Extract the [x, y] coordinate from the center of the cell holding the provided text.  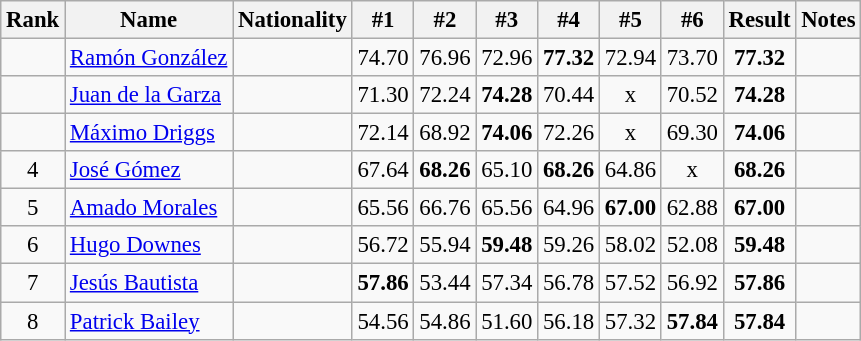
72.14 [383, 133]
70.44 [569, 95]
54.86 [445, 321]
59.26 [569, 245]
72.96 [507, 58]
57.34 [507, 283]
66.76 [445, 208]
7 [33, 283]
56.72 [383, 245]
68.92 [445, 133]
74.70 [383, 58]
62.88 [692, 208]
58.02 [631, 245]
Notes [828, 20]
Rank [33, 20]
72.24 [445, 95]
53.44 [445, 283]
67.64 [383, 170]
#5 [631, 20]
65.10 [507, 170]
56.18 [569, 321]
#1 [383, 20]
Máximo Driggs [149, 133]
#2 [445, 20]
8 [33, 321]
72.94 [631, 58]
51.60 [507, 321]
64.86 [631, 170]
Jesús Bautista [149, 283]
55.94 [445, 245]
Patrick Bailey [149, 321]
#4 [569, 20]
73.70 [692, 58]
72.26 [569, 133]
4 [33, 170]
José Gómez [149, 170]
Hugo Downes [149, 245]
64.96 [569, 208]
Nationality [292, 20]
71.30 [383, 95]
54.56 [383, 321]
76.96 [445, 58]
52.08 [692, 245]
6 [33, 245]
69.30 [692, 133]
Ramón González [149, 58]
5 [33, 208]
Name [149, 20]
Juan de la Garza [149, 95]
Result [760, 20]
56.92 [692, 283]
56.78 [569, 283]
#6 [692, 20]
#3 [507, 20]
57.52 [631, 283]
57.32 [631, 321]
70.52 [692, 95]
Amado Morales [149, 208]
